Capture the cell that displays the provided text and extract its (X, Y) central coordinate. 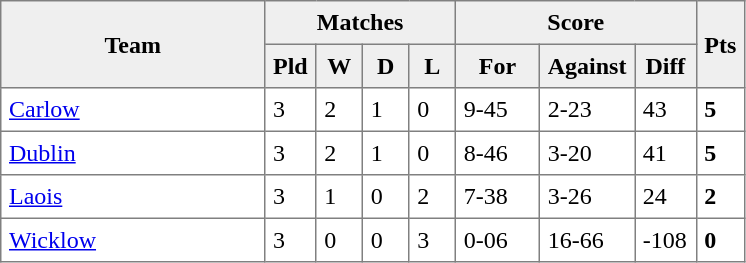
Score (576, 23)
Laois (133, 197)
-108 (666, 240)
For (497, 66)
Matches (360, 23)
3-26 (586, 197)
Pld (290, 66)
Pts (720, 44)
7-38 (497, 197)
Carlow (133, 110)
Wicklow (133, 240)
W (339, 66)
3-20 (586, 153)
24 (666, 197)
Diff (666, 66)
9-45 (497, 110)
2-23 (586, 110)
16-66 (586, 240)
L (432, 66)
D (385, 66)
Dublin (133, 153)
43 (666, 110)
41 (666, 153)
8-46 (497, 153)
Against (586, 66)
0-06 (497, 240)
Team (133, 44)
